From the cell containing the given text, extract its center point as (x, y) coordinate. 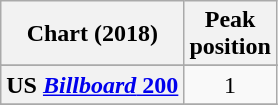
Chart (2018) (92, 34)
1 (230, 85)
Peak position (230, 34)
US Billboard 200 (92, 85)
